Detect which cell encompasses the target text, then output its (X, Y) center coordinate. 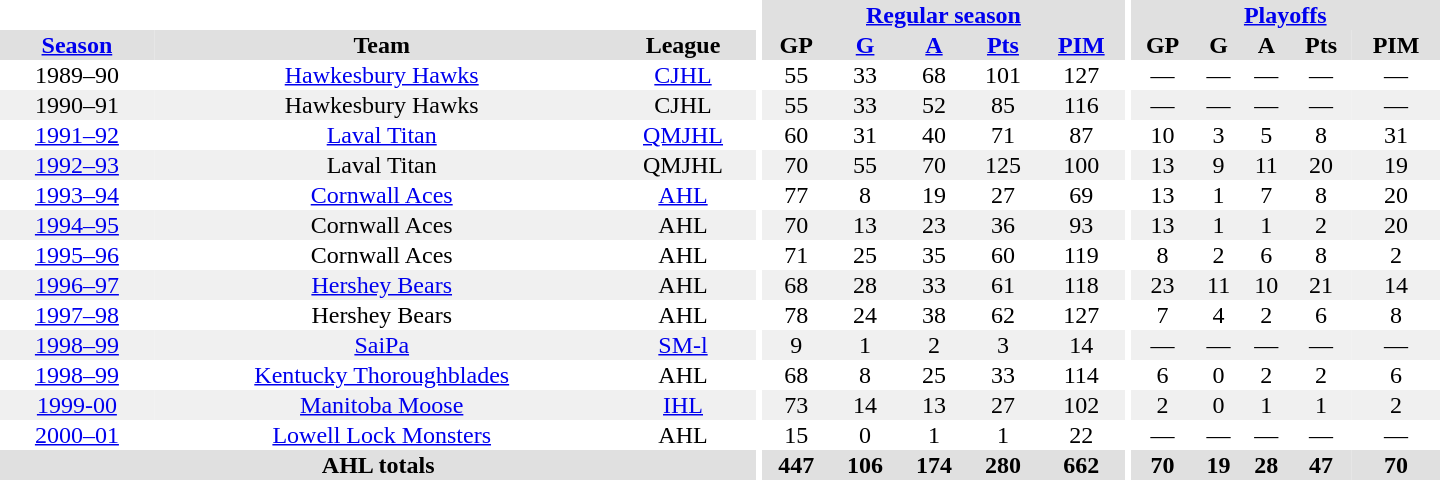
1993–94 (77, 195)
SM-l (684, 345)
69 (1081, 195)
47 (1321, 465)
SaiPa (382, 345)
Team (382, 45)
85 (1002, 105)
118 (1081, 285)
100 (1081, 165)
119 (1081, 255)
Season (77, 45)
1996–97 (77, 285)
1999-00 (77, 405)
116 (1081, 105)
1989–90 (77, 75)
35 (934, 255)
1992–93 (77, 165)
62 (1002, 315)
36 (1002, 225)
Regular season (944, 15)
4 (1219, 315)
1997–98 (77, 315)
78 (796, 315)
662 (1081, 465)
174 (934, 465)
38 (934, 315)
280 (1002, 465)
1991–92 (77, 135)
87 (1081, 135)
Manitoba Moose (382, 405)
125 (1002, 165)
League (684, 45)
15 (796, 435)
73 (796, 405)
IHL (684, 405)
Lowell Lock Monsters (382, 435)
40 (934, 135)
Kentucky Thoroughblades (382, 375)
22 (1081, 435)
61 (1002, 285)
1994–95 (77, 225)
106 (866, 465)
102 (1081, 405)
2000–01 (77, 435)
114 (1081, 375)
93 (1081, 225)
101 (1002, 75)
AHL totals (378, 465)
1995–96 (77, 255)
77 (796, 195)
21 (1321, 285)
5 (1266, 135)
24 (866, 315)
52 (934, 105)
1990–91 (77, 105)
447 (796, 465)
Playoffs (1286, 15)
